Locate the cell with the specified text and output its [x, y] center coordinate. 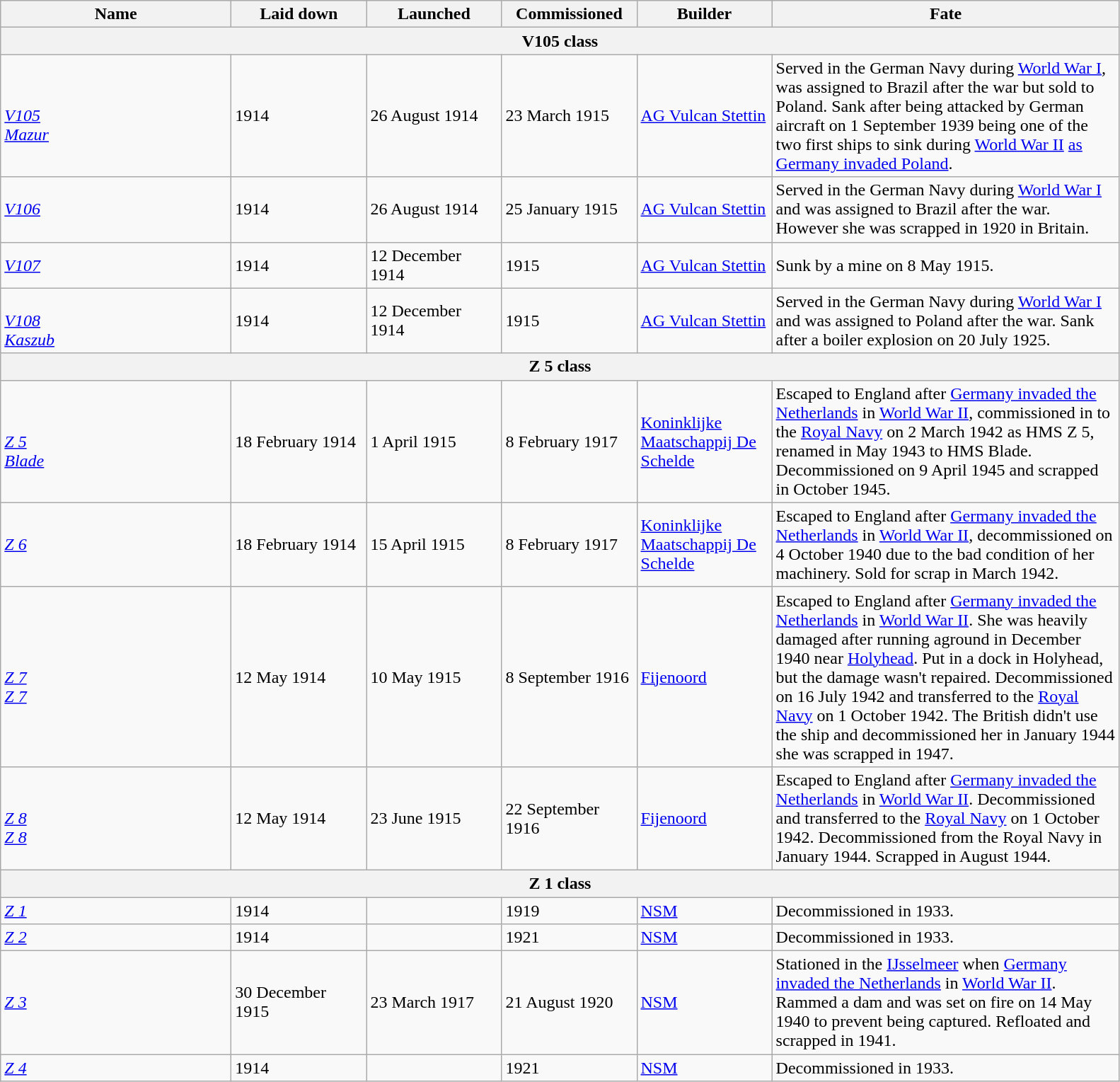
Served in the German Navy during World War I and was assigned to Poland after the war. Sank after a boiler explosion on 20 July 1925. [945, 321]
1 April 1915 [434, 442]
V108 Kaszub [116, 321]
10 May 1915 [434, 677]
Z 2 [116, 938]
V106 [116, 209]
Fate [945, 14]
Z 8 Z 8 [116, 818]
23 June 1915 [434, 818]
23 March 1917 [434, 1003]
25 January 1915 [569, 209]
Z 6 [116, 545]
30 December 1915 [299, 1003]
Z 7 Z 7 [116, 677]
Z 5 class [560, 367]
Z 1 [116, 911]
Z 4 [116, 1068]
Z 1 class [560, 883]
Launched [434, 14]
V105 Mazur [116, 116]
Name [116, 14]
Sunk by a mine on 8 May 1915. [945, 265]
Commissioned [569, 14]
15 April 1915 [434, 545]
22 September 1916 [569, 818]
V107 [116, 265]
21 August 1920 [569, 1003]
23 March 1915 [569, 116]
8 September 1916 [569, 677]
Laid down [299, 14]
1919 [569, 911]
Z 5 Blade [116, 442]
V105 class [560, 41]
Builder [705, 14]
Z 3 [116, 1003]
Served in the German Navy during World War I and was assigned to Brazil after the war. However she was scrapped in 1920 in Britain. [945, 209]
